Output the [X, Y] coordinate of the center of the cell containing the given text.  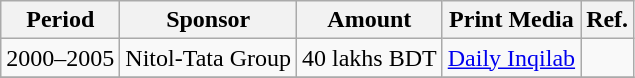
Daily Inqilab [511, 58]
40 lakhs BDT [369, 58]
2000–2005 [60, 58]
Sponsor [208, 20]
Ref. [608, 20]
Print Media [511, 20]
Nitol-Tata Group [208, 58]
Amount [369, 20]
Period [60, 20]
